Search for the cell housing the specified text and yield its (x, y) center coordinate. 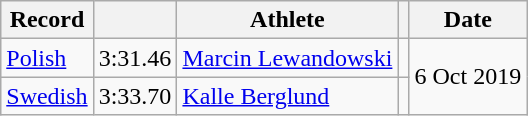
Athlete (288, 20)
Date (468, 20)
Swedish (47, 96)
3:31.46 (135, 58)
6 Oct 2019 (468, 77)
Record (47, 20)
3:33.70 (135, 96)
Polish (47, 58)
Marcin Lewandowski (288, 58)
Kalle Berglund (288, 96)
